For the text-containing cell, return its midpoint in (x, y) coordinate format. 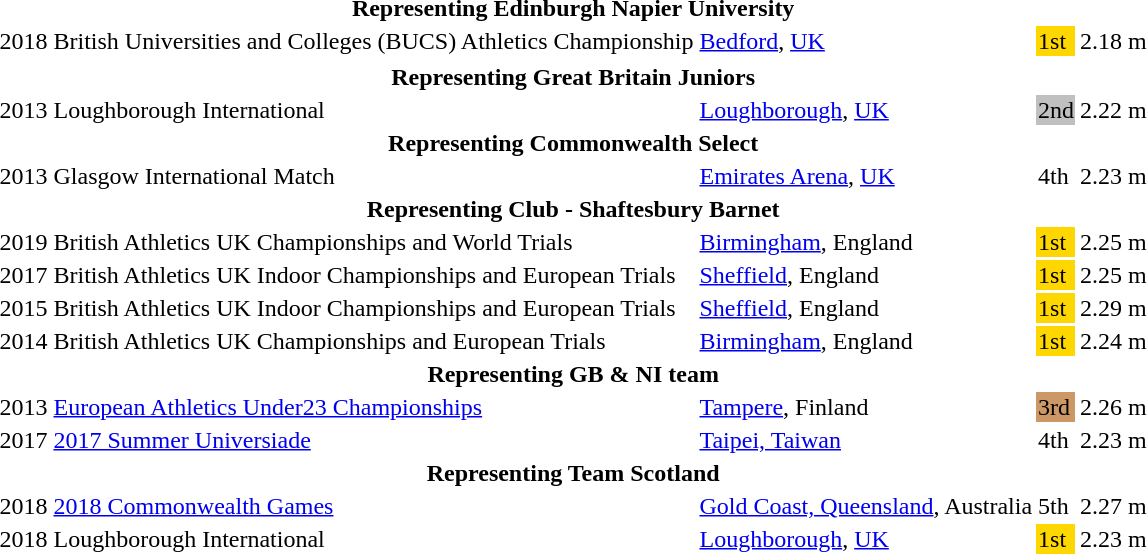
5th (1056, 506)
Emirates Arena, UK (866, 176)
Gold Coast, Queensland, Australia (866, 506)
3rd (1056, 407)
European Athletics Under23 Championships (374, 407)
British Athletics UK Championships and World Trials (374, 242)
2nd (1056, 110)
2018 Commonwealth Games (374, 506)
Tampere, Finland (866, 407)
Glasgow International Match (374, 176)
2017 Summer Universiade (374, 440)
Taipei, Taiwan (866, 440)
British Universities and Colleges (BUCS) Athletics Championship (374, 41)
British Athletics UK Championships and European Trials (374, 341)
Bedford, UK (866, 41)
